Determine the [X, Y] coordinate at the center of the cell enclosing the given text.  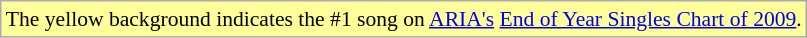
The yellow background indicates the #1 song on ARIA's End of Year Singles Chart of 2009. [404, 19]
